Determine the [x, y] coordinate at the center of the cell enclosing the given text.  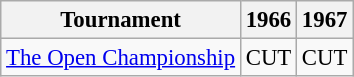
1967 [325, 20]
The Open Championship [121, 58]
1966 [268, 20]
Tournament [121, 20]
